Search for the cell housing the specified text and yield its [x, y] center coordinate. 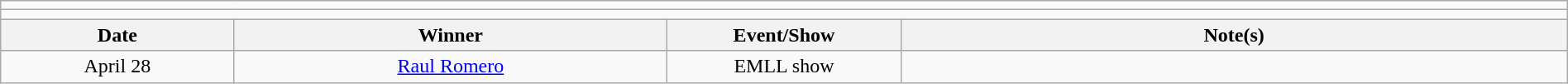
Winner [451, 35]
Event/Show [784, 35]
EMLL show [784, 67]
April 28 [117, 67]
Date [117, 35]
Raul Romero [451, 67]
Note(s) [1234, 35]
